Output the [x, y] coordinate of the center of the cell containing the given text.  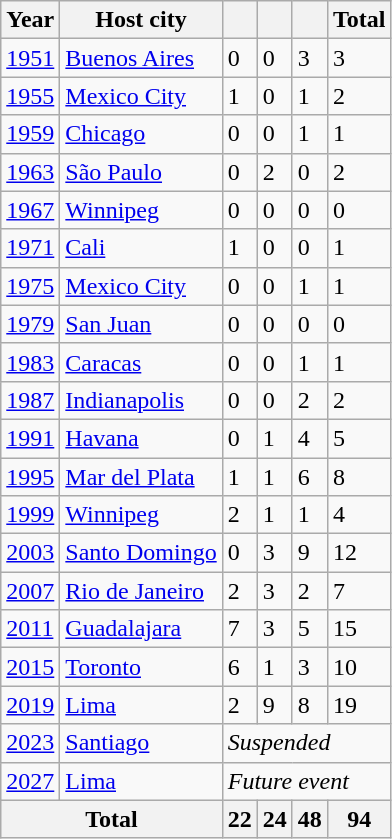
Toronto [141, 667]
10 [359, 667]
Santo Domingo [141, 553]
1979 [30, 324]
1971 [30, 248]
Mar del Plata [141, 477]
1959 [30, 134]
2027 [30, 781]
San Juan [141, 324]
1983 [30, 362]
Year [30, 20]
24 [274, 819]
Indianapolis [141, 400]
1951 [30, 58]
Cali [141, 248]
1963 [30, 172]
Guadalajara [141, 629]
1987 [30, 400]
2003 [30, 553]
1967 [30, 210]
12 [359, 553]
Caracas [141, 362]
Suspended [306, 743]
22 [240, 819]
São Paulo [141, 172]
Host city [141, 20]
Future event [306, 781]
Chicago [141, 134]
Santiago [141, 743]
15 [359, 629]
Havana [141, 438]
1975 [30, 286]
48 [310, 819]
Rio de Janeiro [141, 591]
94 [359, 819]
1955 [30, 96]
Buenos Aires [141, 58]
1995 [30, 477]
2011 [30, 629]
1999 [30, 515]
2015 [30, 667]
19 [359, 705]
1991 [30, 438]
2023 [30, 743]
2019 [30, 705]
2007 [30, 591]
